For the text-containing cell, return its midpoint in (x, y) coordinate format. 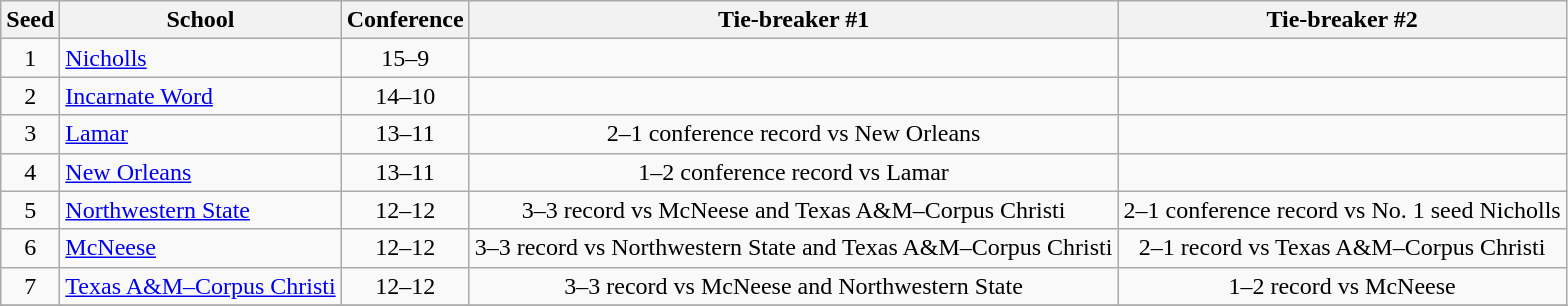
5 (30, 210)
School (200, 20)
4 (30, 172)
3–3 record vs McNeese and Northwestern State (794, 286)
1 (30, 58)
2–1 conference record vs No. 1 seed Nicholls (1342, 210)
Incarnate Word (200, 96)
2 (30, 96)
Tie-breaker #1 (794, 20)
7 (30, 286)
Nicholls (200, 58)
15–9 (405, 58)
3–3 record vs Northwestern State and Texas A&M–Corpus Christi (794, 248)
3–3 record vs McNeese and Texas A&M–Corpus Christi (794, 210)
14–10 (405, 96)
2–1 conference record vs New Orleans (794, 134)
Seed (30, 20)
2–1 record vs Texas A&M–Corpus Christi (1342, 248)
McNeese (200, 248)
1–2 record vs McNeese (1342, 286)
Lamar (200, 134)
Texas A&M–Corpus Christi (200, 286)
Tie-breaker #2 (1342, 20)
New Orleans (200, 172)
3 (30, 134)
1–2 conference record vs Lamar (794, 172)
Conference (405, 20)
6 (30, 248)
Northwestern State (200, 210)
